Locate the cell with the specified text and output its [x, y] center coordinate. 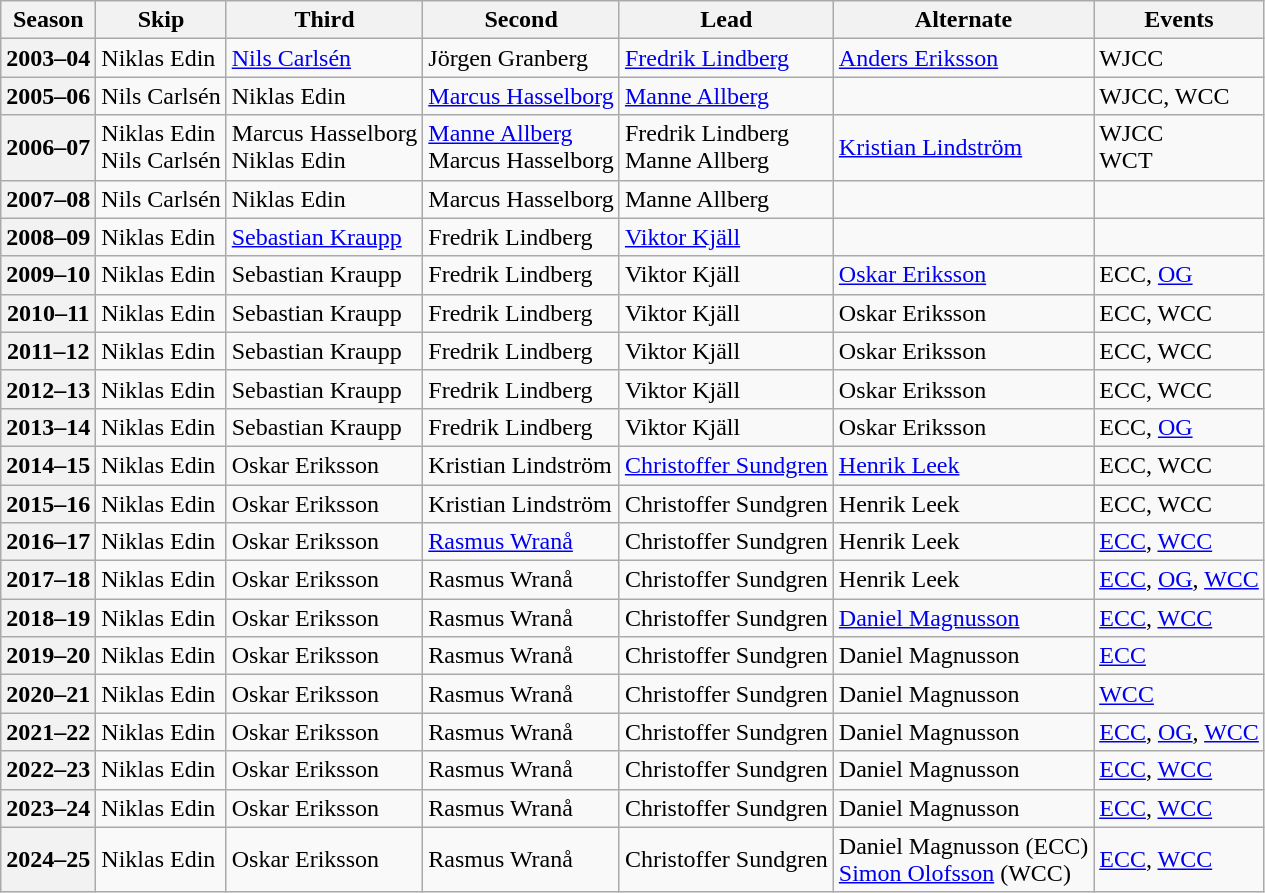
ECC [1180, 656]
2023–24 [48, 808]
Manne Allberg Marcus Hasselborg [522, 148]
2006–07 [48, 148]
WCC [1180, 694]
2005–06 [48, 96]
WJCC, WCC [1180, 96]
2014–15 [48, 465]
Fredrik LindbergManne Allberg [726, 148]
2022–23 [48, 770]
WJCC [1180, 58]
Daniel Magnusson (ECC) Simon Olofsson (WCC) [963, 860]
2003–04 [48, 58]
2007–08 [48, 199]
2012–13 [48, 389]
WJCC WCT [1180, 148]
Third [324, 20]
2020–21 [48, 694]
Lead [726, 20]
Skip [161, 20]
2010–11 [48, 313]
2018–19 [48, 618]
Second [522, 20]
2013–14 [48, 427]
2011–12 [48, 351]
2015–16 [48, 503]
Marcus Hasselborg Niklas Edin [324, 148]
Alternate [963, 20]
Anders Eriksson [963, 58]
2019–20 [48, 656]
2017–18 [48, 580]
Season [48, 20]
2021–22 [48, 732]
Jörgen Granberg [522, 58]
2008–09 [48, 237]
Events [1180, 20]
2016–17 [48, 542]
2009–10 [48, 275]
2024–25 [48, 860]
Niklas Edin Nils Carlsén [161, 148]
